Identify which cell holds the provided text, then report its (X, Y) central coordinate. 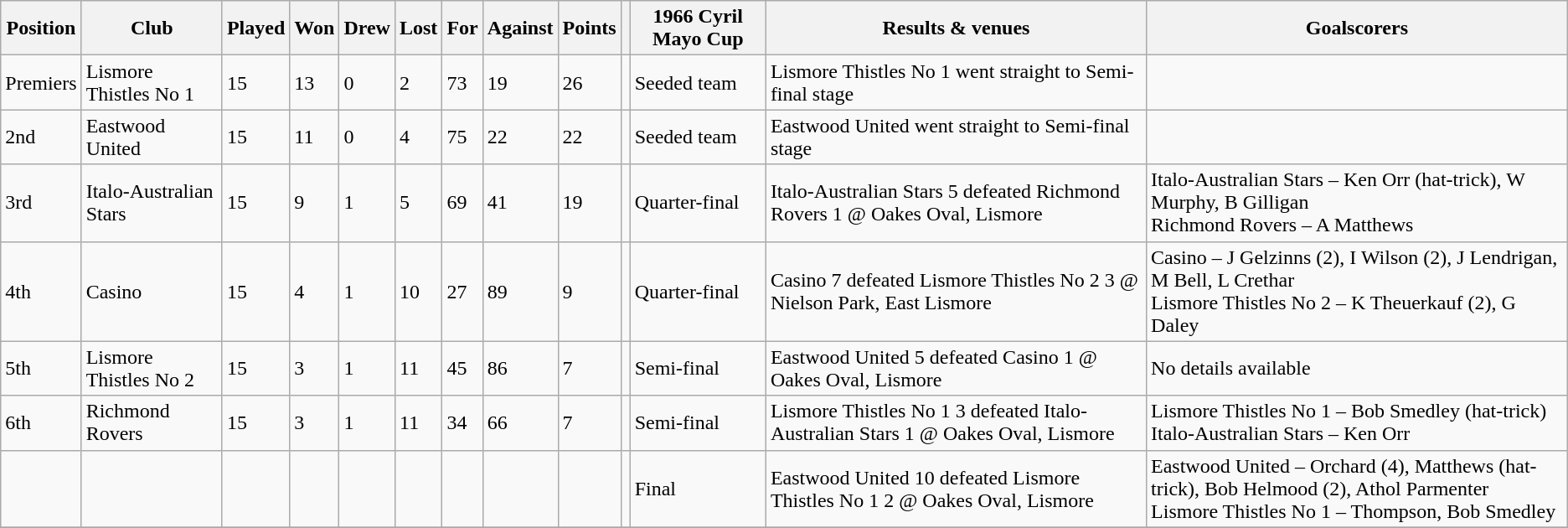
89 (520, 292)
73 (462, 82)
Results & venues (956, 28)
Lismore Thistles No 2 (152, 369)
Club (152, 28)
66 (520, 422)
Eastwood United 5 defeated Casino 1 @ Oakes Oval, Lismore (956, 369)
69 (462, 203)
1966 Cyril Mayo Cup (698, 28)
Against (520, 28)
Eastwood United (152, 137)
75 (462, 137)
2nd (41, 137)
4th (41, 292)
Lismore Thistles No 1 went straight to Semi-final stage (956, 82)
Goalscorers (1357, 28)
Played (255, 28)
41 (520, 203)
34 (462, 422)
Lismore Thistles No 1 – Bob Smedley (hat-trick)Italo-Australian Stars – Ken Orr (1357, 422)
13 (315, 82)
Points (590, 28)
Eastwood United went straight to Semi-final stage (956, 137)
Richmond Rovers (152, 422)
5 (418, 203)
5th (41, 369)
Lismore Thistles No 1 (152, 82)
Casino – J Gelzinns (2), I Wilson (2), J Lendrigan, M Bell, L CretharLismore Thistles No 2 – K Theuerkauf (2), G Daley (1357, 292)
Drew (367, 28)
6th (41, 422)
86 (520, 369)
Position (41, 28)
45 (462, 369)
10 (418, 292)
26 (590, 82)
No details available (1357, 369)
Won (315, 28)
Final (698, 489)
Casino (152, 292)
Italo-Australian Stars – Ken Orr (hat-trick), W Murphy, B GilliganRichmond Rovers – A Matthews (1357, 203)
For (462, 28)
Eastwood United – Orchard (4), Matthews (hat-trick), Bob Helmood (2), Athol ParmenterLismore Thistles No 1 – Thompson, Bob Smedley (1357, 489)
Italo-Australian Stars (152, 203)
2 (418, 82)
Eastwood United 10 defeated Lismore Thistles No 1 2 @ Oakes Oval, Lismore (956, 489)
Lost (418, 28)
3rd (41, 203)
27 (462, 292)
Lismore Thistles No 1 3 defeated Italo-Australian Stars 1 @ Oakes Oval, Lismore (956, 422)
Casino 7 defeated Lismore Thistles No 2 3 @ Nielson Park, East Lismore (956, 292)
Italo-Australian Stars 5 defeated Richmond Rovers 1 @ Oakes Oval, Lismore (956, 203)
Premiers (41, 82)
